Find where the given text appears and provide that cell's center as (X, Y) coordinate. 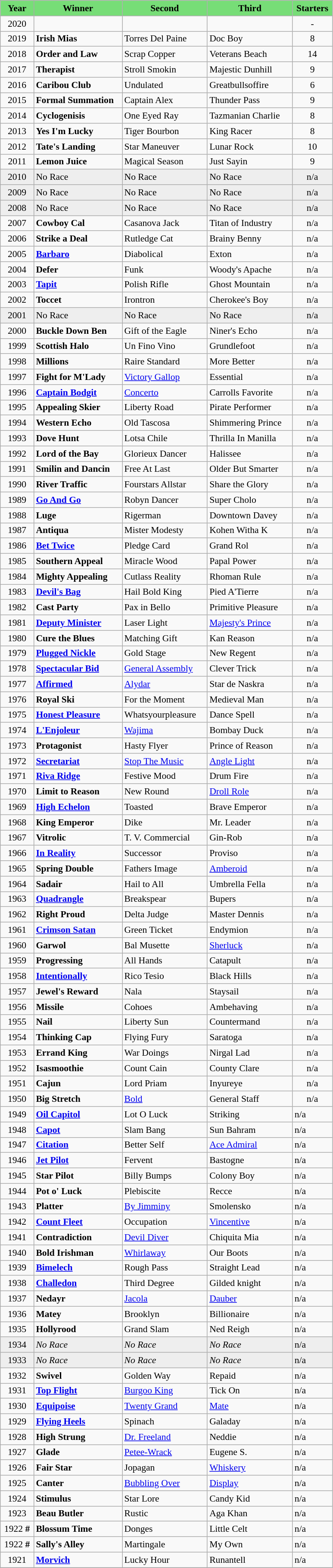
Mighty Appealing (78, 577)
Caribou Club (78, 85)
Fathers Image (165, 869)
2014 (17, 116)
1951 (17, 1084)
2019 (17, 39)
Fervent (165, 1160)
Mister Modesty (165, 530)
Fight for M'Lady (78, 377)
Bold Irishman (78, 1253)
Blossum Time (78, 1529)
1991 (17, 469)
Cure the Blues (78, 638)
Pirate Performer (250, 408)
1969 (17, 807)
Star Pilot (78, 1176)
Equipoise (78, 1406)
Dauber (250, 1299)
High Strung (78, 1437)
1945 (17, 1176)
Medieval Man (250, 699)
1961 (17, 930)
Festive Mood (165, 776)
Hollyrood (78, 1330)
Lunar Rock (250, 147)
6 (313, 85)
Cyclogenisis (78, 116)
Cast Party (78, 608)
Golden Way (165, 1376)
King Emperor (78, 822)
Proviso (250, 853)
Pied A'Tierre (250, 592)
Dance Spell (250, 715)
Smolensko (250, 1207)
1937 (17, 1299)
Majestic Dunhill (250, 70)
Western Echo (78, 423)
1960 (17, 945)
2005 (17, 254)
2009 (17, 193)
1998 (17, 362)
T. V. Commercial (165, 838)
Tapit (78, 285)
1954 (17, 1038)
1971 (17, 776)
1935 (17, 1330)
1931 (17, 1391)
County Clare (250, 1068)
Concerto (165, 392)
River Traffic (78, 485)
Ned Reigh (250, 1330)
One Eyed Ray (165, 116)
Bubbling Over (165, 1483)
Rutledge Cat (165, 239)
Papal Power (250, 561)
Brainy Benny (250, 239)
Canter (78, 1483)
Captain Bodgit (78, 392)
Stimulus (78, 1499)
Irontron (165, 300)
Protagonist (78, 746)
Billy Bumps (165, 1176)
Spectacular Bid (78, 669)
Second (165, 8)
Polish Rifle (165, 285)
Alydar (165, 684)
Funk (165, 270)
Slam Bang (165, 1130)
2002 (17, 300)
Thinking Cap (78, 1038)
Robyn Dancer (165, 500)
Kohen Witha K (250, 530)
Errand King (78, 1053)
Bold (165, 1099)
1993 (17, 439)
Inyureye (250, 1084)
Defer (78, 270)
Laser Light (165, 623)
2012 (17, 147)
2017 (17, 70)
Amberoid (250, 869)
Platter (78, 1207)
Millions (78, 362)
2013 (17, 131)
Prince of Reason (250, 746)
Lot O Luck (165, 1114)
Missile (78, 1007)
Chiquita Mia (250, 1237)
Bastogne (250, 1160)
Jacola (165, 1299)
Ambehaving (250, 1007)
Just Sayin (250, 162)
Devil Diver (165, 1237)
Gold Stage (165, 653)
Beau Butler (78, 1514)
Top Flight (78, 1391)
Sally's Alley (78, 1545)
1942 (17, 1222)
Strike a Deal (78, 239)
Lemon Juice (78, 162)
Bet Twice (78, 546)
1997 (17, 377)
General Staff (250, 1099)
1972 (17, 761)
Swivel (78, 1376)
2015 (17, 100)
1933 (17, 1360)
Downtown Davey (250, 515)
Toccet (78, 300)
Titan of Industry (250, 223)
Antiqua (78, 530)
Jewel's Reward (78, 991)
Share the Glory (250, 485)
2001 (17, 316)
1990 (17, 485)
Liberty Sun (165, 1022)
1946 (17, 1160)
Right Proud (78, 915)
Victory Gallop (165, 377)
2018 (17, 54)
1947 (17, 1145)
1953 (17, 1053)
Majesty's Prince (250, 623)
Spring Double (78, 869)
Grand Slam (165, 1330)
Free At Last (165, 469)
1976 (17, 699)
Year (17, 8)
1995 (17, 408)
1943 (17, 1207)
Limit to Reason (78, 792)
Better Self (165, 1145)
Royal Ski (78, 699)
1985 (17, 561)
1928 (17, 1437)
Luge (78, 515)
Capot (78, 1130)
Star de Naskra (250, 684)
Whirlaway (165, 1253)
Our Boots (250, 1253)
Captain Alex (165, 100)
Gift of the Eagle (165, 331)
Challedon (78, 1283)
Countermand (250, 1022)
Hail to All (165, 884)
High Echelon (78, 807)
Woody's Apache (250, 270)
Aga Khan (250, 1514)
1973 (17, 746)
1989 (17, 500)
Deputy Minister (78, 623)
1968 (17, 822)
2008 (17, 208)
Black Hills (250, 976)
Formal Summation (78, 100)
- (313, 24)
Flying Fury (165, 1038)
Tazmanian Charlie (250, 116)
2003 (17, 285)
Bombay Duck (250, 731)
Wajima (165, 731)
1975 (17, 715)
Cherokee's Boy (250, 300)
1932 (17, 1376)
Essential (250, 377)
1940 (17, 1253)
Isasmoothie (78, 1068)
Fourstars Allstar (165, 485)
Tate's Landing (78, 147)
Casanova Jack (165, 223)
Buckle Down Ben (78, 331)
Martingale (165, 1545)
1939 (17, 1268)
Drum Fire (250, 776)
2016 (17, 85)
Neddie (250, 1437)
Count Fleet (78, 1222)
Display (250, 1483)
1992 (17, 454)
1963 (17, 899)
Spinach (165, 1422)
Nala (165, 991)
Recce (250, 1191)
Quadrangle (78, 899)
War Doings (165, 1053)
Occupation (165, 1222)
Dike (165, 822)
1994 (17, 423)
Rico Tesio (165, 976)
Magical Season (165, 162)
Lord of the Bay (78, 454)
Sherluck (250, 945)
L'Enjoleur (78, 731)
1999 (17, 346)
Gin-Rob (250, 838)
1981 (17, 623)
Endymion (250, 930)
Pot o' Luck (78, 1191)
Plugged Nickle (78, 653)
Doc Boy (250, 39)
Mr. Leader (250, 822)
In Reality (78, 853)
Stop The Music (165, 761)
Hasty Flyer (165, 746)
1964 (17, 884)
Scrap Copper (165, 54)
Candy Kid (250, 1499)
1959 (17, 961)
Sadair (78, 884)
1983 (17, 592)
1957 (17, 991)
1929 (17, 1422)
Angle Light (250, 761)
1927 (17, 1452)
14 (313, 54)
1926 (17, 1468)
1923 (17, 1514)
Count Cain (165, 1068)
1987 (17, 530)
Dove Hunt (78, 439)
Stroll Smokin (165, 70)
New Regent (250, 653)
Eugene S. (250, 1452)
Third (250, 8)
More Better (250, 362)
Rough Pass (165, 1268)
Flying Heels (78, 1422)
Bimelech (78, 1268)
Pax in Bello (165, 608)
1941 (17, 1237)
Scottish Halo (78, 346)
1970 (17, 792)
For the Moment (165, 699)
2000 (17, 331)
1988 (17, 515)
Jet Pilot (78, 1160)
Carrolls Favorite (250, 392)
Twenty Grand (165, 1406)
Cajun (78, 1084)
2004 (17, 270)
Burgoo King (165, 1391)
1952 (17, 1068)
Shimmering Prince (250, 423)
Secretariat (78, 761)
Cowboy Cal (78, 223)
1944 (17, 1191)
Star Lore (165, 1499)
1967 (17, 838)
Umbrella Fella (250, 884)
Go And Go (78, 500)
Breakspear (165, 899)
Billionaire (250, 1314)
Bal Musette (165, 945)
Donges (165, 1529)
1934 (17, 1345)
1938 (17, 1283)
Greatbullsoffire (250, 85)
2011 (17, 162)
2006 (17, 239)
Lotsa Chile (165, 439)
Delta Judge (165, 915)
Oil Capitol (78, 1114)
Glade (78, 1452)
1956 (17, 1007)
Plebiscite (165, 1191)
Progressing (78, 961)
Runantell (250, 1560)
Vincentive (250, 1222)
Southern Appeal (78, 561)
1958 (17, 976)
1974 (17, 731)
1965 (17, 869)
Brave Emperor (250, 807)
Tick On (250, 1391)
Star Maneuver (165, 147)
Brooklyn (165, 1314)
Grand Rol (250, 546)
Miracle Wood (165, 561)
1921 (17, 1560)
Bupers (250, 899)
1924 (17, 1499)
Whatsyourpleasure (165, 715)
Torres Del Paine (165, 39)
Nirgal Lad (250, 1053)
Lucky Hour (165, 1560)
2010 (17, 177)
Diabolical (165, 254)
Honest Pleasure (78, 715)
Contradiction (78, 1237)
Ghost Mountain (250, 285)
Hail Bold King (165, 592)
Rhoman Rule (250, 577)
Little Celt (250, 1529)
2007 (17, 223)
Intentionally (78, 976)
Green Ticket (165, 930)
Primitive Pleasure (250, 608)
Old Tascosa (165, 423)
Therapist (78, 70)
Irish Mias (78, 39)
Thunder Pass (250, 100)
Barbaro (78, 254)
Un Fino Vino (165, 346)
Kan Reason (250, 638)
Cohoes (165, 1007)
Petee-Wrack (165, 1452)
1950 (17, 1099)
Clever Trick (250, 669)
Lord Priam (165, 1084)
1948 (17, 1130)
1936 (17, 1314)
Older But Smarter (250, 469)
Third Degree (165, 1283)
Straight Lead (250, 1268)
Exton (250, 254)
Droll Role (250, 792)
Master Dennis (250, 915)
Liberty Road (165, 408)
Smilin and Dancin (78, 469)
2020 (17, 24)
Dr. Freeland (165, 1437)
1996 (17, 392)
Staysail (250, 991)
1979 (17, 653)
1984 (17, 577)
Citation (78, 1145)
Matey (78, 1314)
New Round (165, 792)
Rustic (165, 1514)
1986 (17, 546)
Super Cholo (250, 500)
1982 (17, 608)
Ace Admiral (250, 1145)
1925 (17, 1483)
Rigerman (165, 515)
Yes I'm Lucky (78, 131)
Raire Standard (165, 362)
Toasted (165, 807)
1962 (17, 915)
Gilded knight (250, 1283)
Undulated (165, 85)
Riva Ridge (78, 776)
1980 (17, 638)
Matching Gift (165, 638)
1949 (17, 1114)
General Assembly (165, 669)
Whiskery (250, 1468)
By Jimminy (165, 1207)
1966 (17, 853)
Niner's Echo (250, 331)
Morvich (78, 1560)
Mate (250, 1406)
Order and Law (78, 54)
Successor (165, 853)
1955 (17, 1022)
Veterans Beach (250, 54)
Striking (250, 1114)
Jopagan (165, 1468)
Garwol (78, 945)
Affirmed (78, 684)
Halissee (250, 454)
My Own (250, 1545)
1977 (17, 684)
Crimson Satan (78, 930)
Nedayr (78, 1299)
Galaday (250, 1422)
Saratoga (250, 1038)
Sun Bahram (250, 1130)
All Hands (165, 961)
Repaid (250, 1376)
Vitrolic (78, 838)
Winner (78, 8)
Nail (78, 1022)
Glorieux Dancer (165, 454)
Big Stretch (78, 1099)
Catapult (250, 961)
1978 (17, 669)
Fair Star (78, 1468)
Grundlefoot (250, 346)
Appealing Skier (78, 408)
Thrilla In Manilla (250, 439)
Starters (313, 8)
Tiger Bourbon (165, 131)
Devil's Bag (78, 592)
Cutlass Reality (165, 577)
Pledge Card (165, 546)
10 (313, 147)
1930 (17, 1406)
King Racer (250, 131)
Colony Boy (250, 1176)
